Provide the [X, Y] coordinate of the cell's center where the given text is located.  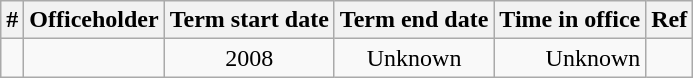
2008 [249, 58]
Time in office [570, 20]
# [12, 20]
Term end date [414, 20]
Ref [670, 20]
Officeholder [94, 20]
Term start date [249, 20]
